Return [X, Y] of the center of cell containing provided text 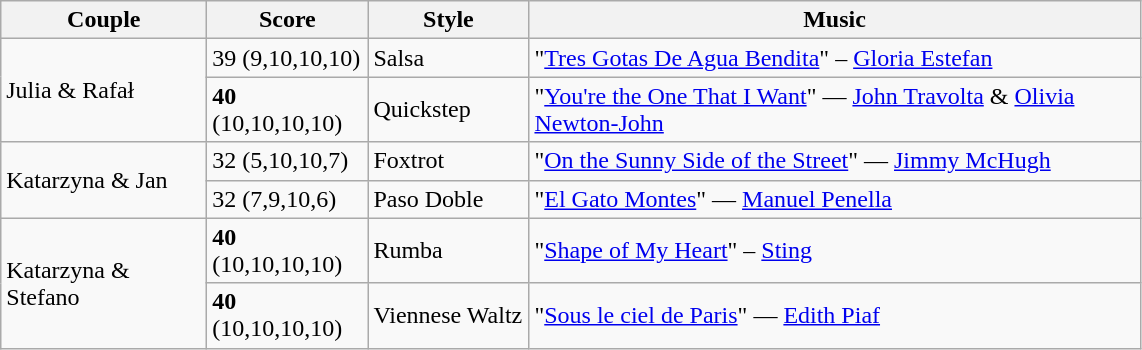
Julia & Rafał [104, 90]
"You're the One That I Want" — John Travolta & Olivia Newton-John [834, 110]
39 (9,10,10,10) [288, 58]
Salsa [448, 58]
Paso Doble [448, 199]
32 (7,9,10,6) [288, 199]
Rumba [448, 250]
Music [834, 20]
Katarzyna & Jan [104, 180]
Quickstep [448, 110]
Viennese Waltz [448, 316]
Style [448, 20]
"Tres Gotas De Agua Bendita" – Gloria Estefan [834, 58]
Katarzyna & Stefano [104, 283]
"Shape of My Heart" – Sting [834, 250]
"On the Sunny Side of the Street" — Jimmy McHugh [834, 161]
Foxtrot [448, 161]
Couple [104, 20]
Score [288, 20]
32 (5,10,10,7) [288, 161]
"Sous le ciel de Paris" — Edith Piaf [834, 316]
"El Gato Montes" — Manuel Penella [834, 199]
